Extract the (X, Y) coordinate from the center of the cell holding the provided text.  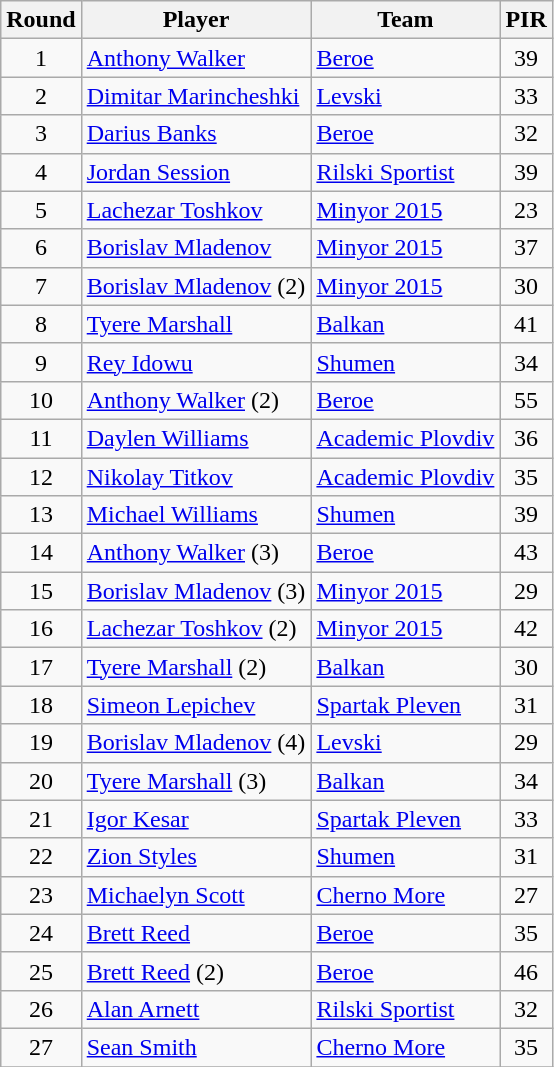
Igor Kesar (196, 819)
Jordan Session (196, 172)
Tyere Marshall (2) (196, 667)
14 (41, 553)
7 (41, 286)
Michael Williams (196, 515)
2 (41, 96)
3 (41, 134)
43 (526, 553)
9 (41, 362)
Borislav Mladenov (2) (196, 286)
Borislav Mladenov (196, 248)
Zion Styles (196, 857)
46 (526, 971)
20 (41, 781)
Brett Reed (2) (196, 971)
Darius Banks (196, 134)
Round (41, 20)
22 (41, 857)
Lachezar Toshkov (2) (196, 629)
6 (41, 248)
Anthony Walker (196, 58)
Tyere Marshall (3) (196, 781)
41 (526, 324)
Anthony Walker (3) (196, 553)
Sean Smith (196, 1047)
4 (41, 172)
Nikolay Titkov (196, 477)
15 (41, 591)
PIR (526, 20)
Dimitar Marincheshki (196, 96)
17 (41, 667)
42 (526, 629)
Anthony Walker (2) (196, 400)
Borislav Mladenov (4) (196, 743)
18 (41, 705)
Daylen Williams (196, 438)
24 (41, 933)
26 (41, 1009)
1 (41, 58)
Player (196, 20)
Lachezar Toshkov (196, 210)
Rey Idowu (196, 362)
Team (406, 20)
5 (41, 210)
37 (526, 248)
25 (41, 971)
19 (41, 743)
Michaelyn Scott (196, 895)
8 (41, 324)
11 (41, 438)
Borislav Mladenov (3) (196, 591)
36 (526, 438)
21 (41, 819)
Simeon Lepichev (196, 705)
16 (41, 629)
12 (41, 477)
55 (526, 400)
Tyere Marshall (196, 324)
Brett Reed (196, 933)
13 (41, 515)
10 (41, 400)
Alan Arnett (196, 1009)
